Provide the [x, y] coordinate of the cell's center where the given text is located.  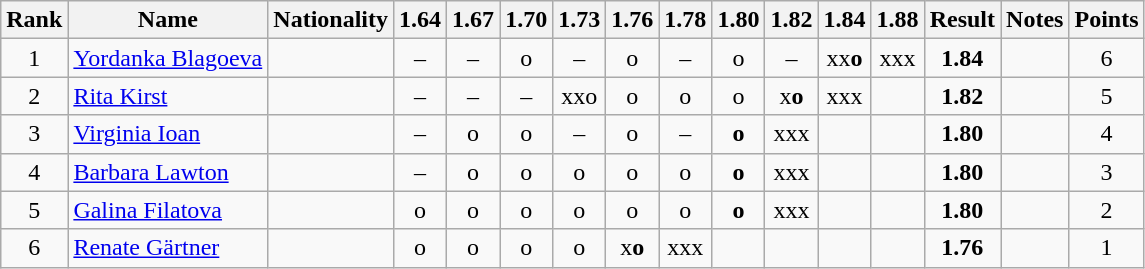
1.64 [420, 20]
Nationality [331, 20]
1.67 [474, 20]
Notes [1035, 20]
Points [1106, 20]
Result [962, 20]
1.78 [686, 20]
Renate Gärtner [168, 248]
1.73 [580, 20]
Name [168, 20]
1.88 [898, 20]
Rita Kirst [168, 96]
Barbara Lawton [168, 172]
Galina Filatova [168, 210]
Virginia Ioan [168, 134]
1.70 [526, 20]
Yordanka Blagoeva [168, 58]
Rank [34, 20]
